Provide the [X, Y] coordinate of the cell's center where the given text is located.  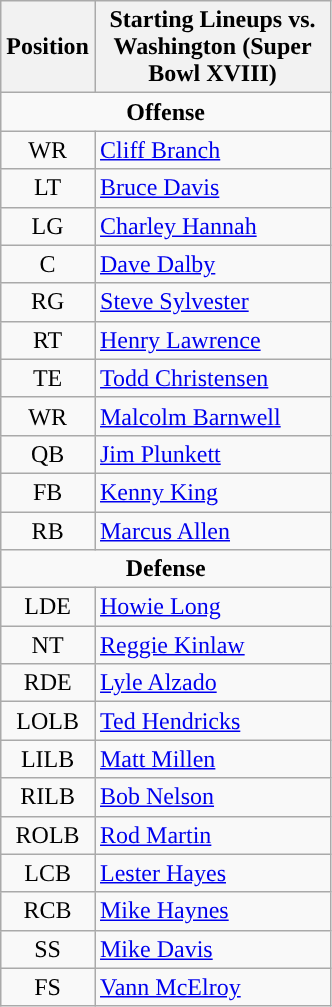
LG [48, 226]
RDE [48, 683]
LDE [48, 607]
Kenny King [212, 492]
Jim Plunkett [212, 454]
Bruce Davis [212, 188]
Henry Lawrence [212, 340]
FS [48, 987]
FB [48, 492]
RB [48, 531]
Defense [166, 569]
LT [48, 188]
SS [48, 949]
Howie Long [212, 607]
Dave Dalby [212, 264]
RILB [48, 797]
QB [48, 454]
Rod Martin [212, 835]
Lester Hayes [212, 873]
Charley Hannah [212, 226]
NT [48, 645]
Position [48, 47]
Offense [166, 112]
C [48, 264]
Cliff Branch [212, 150]
Ted Hendricks [212, 721]
RT [48, 340]
Starting Lineups vs. Washington (Super Bowl XVIII) [212, 47]
Mike Haynes [212, 911]
Mike Davis [212, 949]
RCB [48, 911]
Marcus Allen [212, 531]
Reggie Kinlaw [212, 645]
Vann McElroy [212, 987]
Steve Sylvester [212, 302]
TE [48, 378]
LOLB [48, 721]
RG [48, 302]
LILB [48, 759]
Malcolm Barnwell [212, 416]
ROLB [48, 835]
Todd Christensen [212, 378]
Matt Millen [212, 759]
LCB [48, 873]
Bob Nelson [212, 797]
Lyle Alzado [212, 683]
